For the text-containing cell, return its midpoint in [x, y] coordinate format. 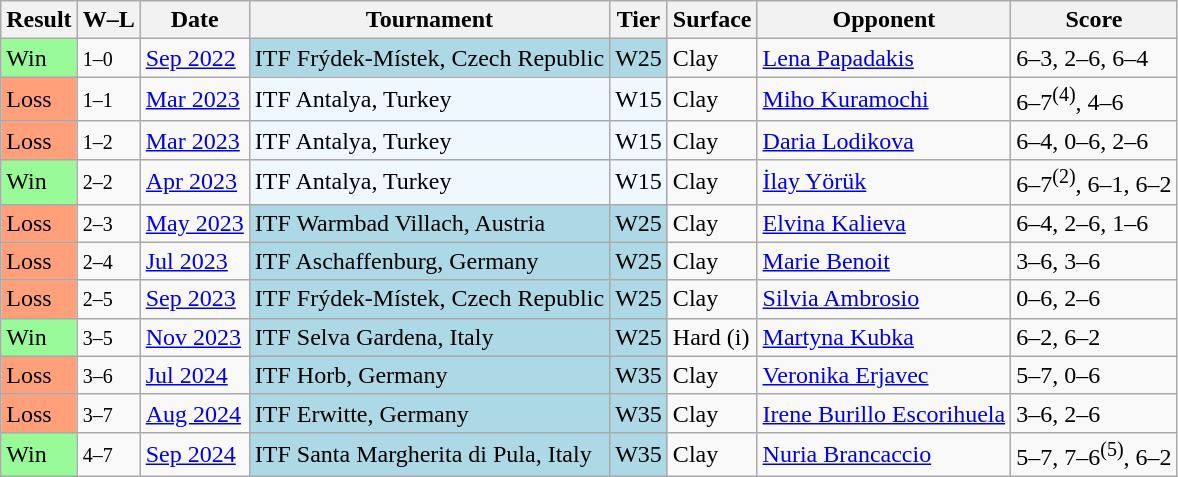
Jul 2024 [194, 375]
3–6, 2–6 [1094, 413]
Apr 2023 [194, 182]
5–7, 7–6(5), 6–2 [1094, 454]
6–2, 6–2 [1094, 337]
2–3 [108, 223]
Nuria Brancaccio [884, 454]
Result [39, 20]
Aug 2024 [194, 413]
Date [194, 20]
Sep 2022 [194, 58]
6–7(4), 4–6 [1094, 100]
Veronika Erjavec [884, 375]
Sep 2024 [194, 454]
Tier [639, 20]
3–5 [108, 337]
5–7, 0–6 [1094, 375]
1–0 [108, 58]
Irene Burillo Escorihuela [884, 413]
Jul 2023 [194, 261]
Silvia Ambrosio [884, 299]
Hard (i) [712, 337]
0–6, 2–6 [1094, 299]
Nov 2023 [194, 337]
Surface [712, 20]
Daria Lodikova [884, 140]
ITF Horb, Germany [429, 375]
2–4 [108, 261]
1–2 [108, 140]
İlay Yörük [884, 182]
2–2 [108, 182]
Miho Kuramochi [884, 100]
Elvina Kalieva [884, 223]
6–4, 0–6, 2–6 [1094, 140]
Martyna Kubka [884, 337]
ITF Aschaffenburg, Germany [429, 261]
6–7(2), 6–1, 6–2 [1094, 182]
Sep 2023 [194, 299]
6–3, 2–6, 6–4 [1094, 58]
Lena Papadakis [884, 58]
2–5 [108, 299]
Opponent [884, 20]
3–6, 3–6 [1094, 261]
W–L [108, 20]
ITF Santa Margherita di Pula, Italy [429, 454]
1–1 [108, 100]
6–4, 2–6, 1–6 [1094, 223]
ITF Warmbad Villach, Austria [429, 223]
Tournament [429, 20]
ITF Selva Gardena, Italy [429, 337]
Score [1094, 20]
3–7 [108, 413]
ITF Erwitte, Germany [429, 413]
May 2023 [194, 223]
3–6 [108, 375]
Marie Benoit [884, 261]
4–7 [108, 454]
